Search for the cell housing the specified text and yield its [x, y] center coordinate. 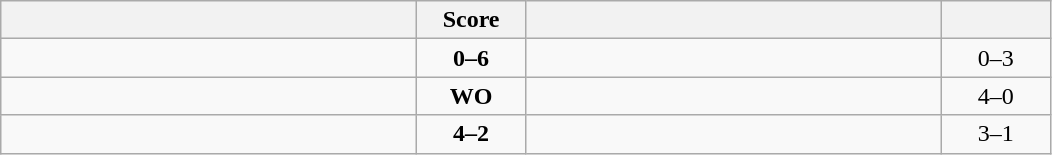
0–3 [996, 58]
4–0 [996, 96]
3–1 [996, 134]
WO [472, 96]
Score [472, 20]
0–6 [472, 58]
4–2 [472, 134]
